Scan for the cell matching the given text and deliver its [X, Y] coordinate at center. 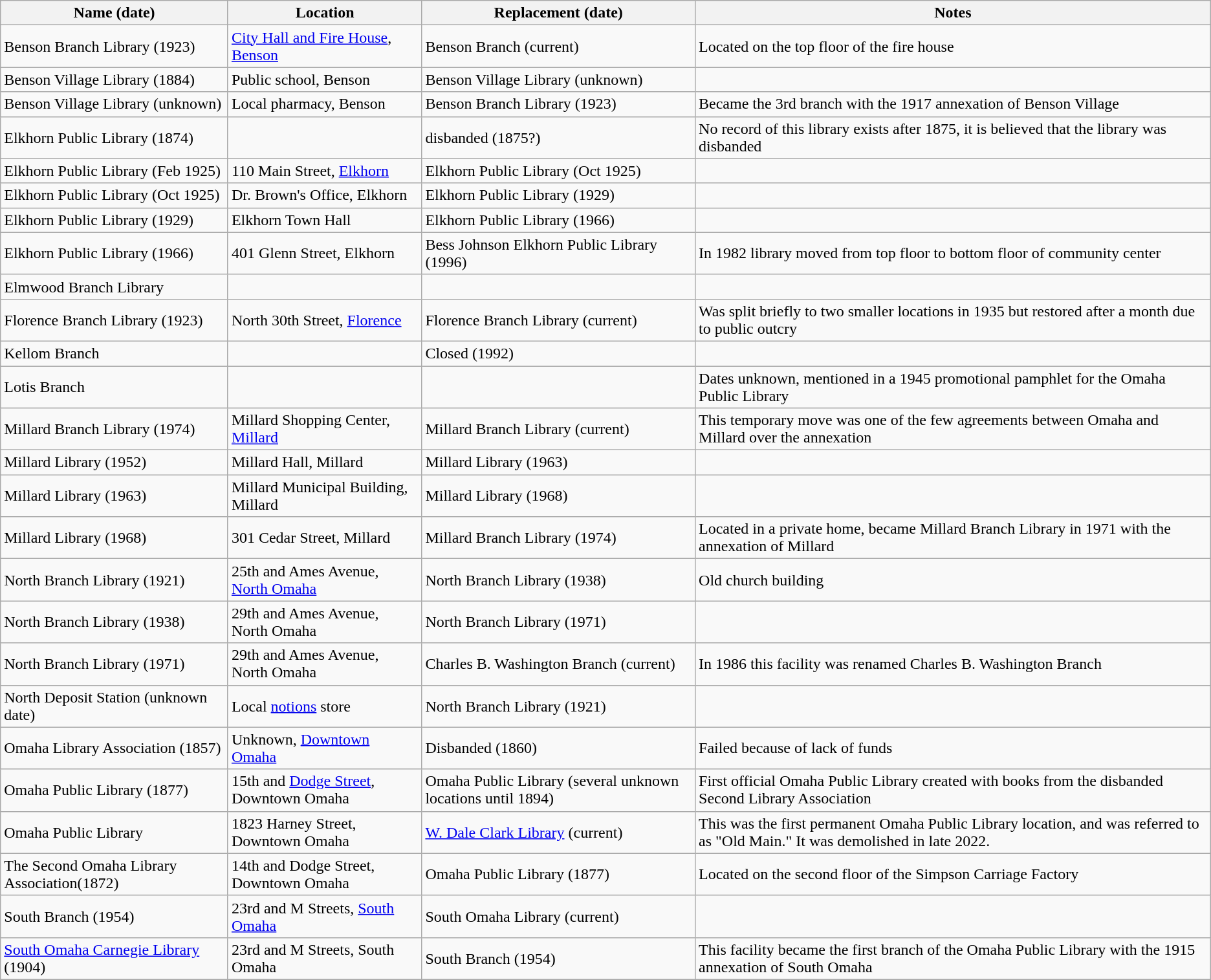
301 Cedar Street, Millard [325, 538]
Millard Library (1952) [115, 463]
Elkhorn Public Library (Feb 1925) [115, 171]
Elkhorn Public Library (1874) [115, 137]
Elmwood Branch Library [115, 287]
Dates unknown, mentioned in a 1945 promotional pamphlet for the Omaha Public Library [954, 387]
Name (date) [115, 13]
Florence Branch Library (1923) [115, 320]
14th and Dodge Street, Downtown Omaha [325, 875]
Disbanded (1860) [559, 748]
Benson Village Library (1884) [115, 80]
Kellom Branch [115, 353]
1823 Harney Street, Downtown Omaha [325, 832]
Local pharmacy, Benson [325, 104]
Lotis Branch [115, 387]
Closed (1992) [559, 353]
No record of this library exists after 1875, it is believed that the library was disbanded [954, 137]
In 1982 library moved from top floor to bottom floor of community center [954, 254]
North Deposit Station (unknown date) [115, 706]
Charles B. Washington Branch (current) [559, 664]
Florence Branch Library (current) [559, 320]
Benson Branch (current) [559, 47]
Elkhorn Town Hall [325, 220]
This temporary move was one of the few agreements between Omaha and Millard over the annexation [954, 430]
South Omaha Carnegie Library (1904) [115, 959]
Omaha Library Association (1857) [115, 748]
Local notions store [325, 706]
25th and Ames Avenue, North Omaha [325, 580]
Located on the top floor of the fire house [954, 47]
Bess Johnson Elkhorn Public Library (1996) [559, 254]
Failed because of lack of funds [954, 748]
disbanded (1875?) [559, 137]
110 Main Street, Elkhorn [325, 171]
This was the first permanent Omaha Public Library location, and was referred to as "Old Main." It was demolished in late 2022. [954, 832]
City Hall and Fire House, Benson [325, 47]
Located in a private home, became Millard Branch Library in 1971 with the annexation of Millard [954, 538]
Location [325, 13]
401 Glenn Street, Elkhorn [325, 254]
Millard Municipal Building, Millard [325, 495]
Millard Shopping Center, Millard [325, 430]
Replacement (date) [559, 13]
Old church building [954, 580]
First official Omaha Public Library created with books from the disbanded Second Library Association [954, 790]
Located on the second floor of the Simpson Carriage Factory [954, 875]
Public school, Benson [325, 80]
Millard Hall, Millard [325, 463]
Millard Branch Library (current) [559, 430]
Notes [954, 13]
Became the 3rd branch with the 1917 annexation of Benson Village [954, 104]
North 30th Street, Florence [325, 320]
15th and Dodge Street, Downtown Omaha [325, 790]
Dr. Brown's Office, Elkhorn [325, 195]
W. Dale Clark Library (current) [559, 832]
The Second Omaha Library Association(1872) [115, 875]
This facility became the first branch of the Omaha Public Library with the 1915 annexation of South Omaha [954, 959]
Unknown, Downtown Omaha [325, 748]
In 1986 this facility was renamed Charles B. Washington Branch [954, 664]
Omaha Public Library [115, 832]
Omaha Public Library (several unknown locations until 1894) [559, 790]
South Omaha Library (current) [559, 916]
Was split briefly to two smaller locations in 1935 but restored after a month due to public outcry [954, 320]
